Extract the (X, Y) coordinate from the center of the cell holding the provided text.  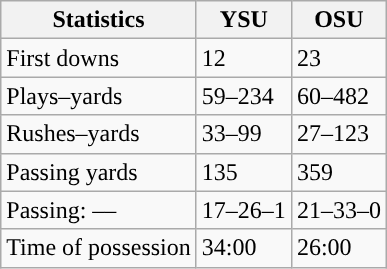
27–123 (338, 134)
OSU (338, 20)
12 (244, 58)
34:00 (244, 248)
Rushes–yards (99, 134)
Passing yards (99, 172)
Passing: –– (99, 210)
135 (244, 172)
23 (338, 58)
17–26–1 (244, 210)
Plays–yards (99, 96)
33–99 (244, 134)
Statistics (99, 20)
60–482 (338, 96)
26:00 (338, 248)
359 (338, 172)
Time of possession (99, 248)
21–33–0 (338, 210)
59–234 (244, 96)
First downs (99, 58)
YSU (244, 20)
